From the cell containing the given text, extract its center point as (X, Y) coordinate. 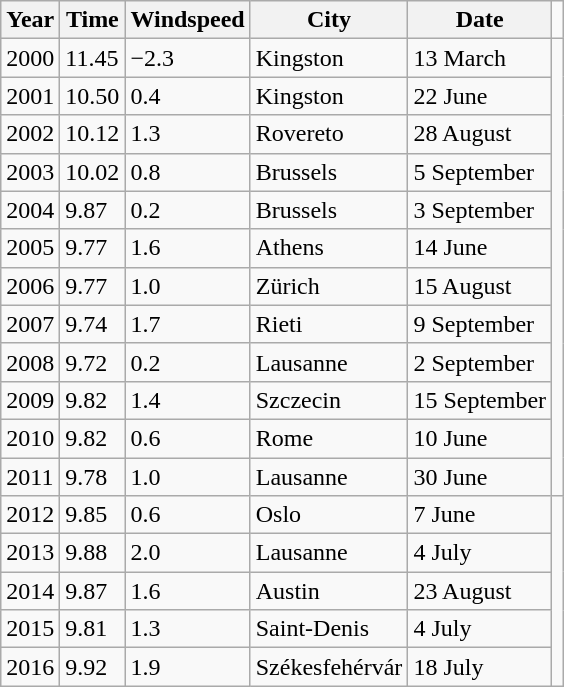
2011 (30, 477)
Austin (329, 591)
Rome (329, 438)
18 July (480, 667)
15 August (480, 286)
2009 (30, 400)
Oslo (329, 515)
1.4 (188, 400)
10.50 (92, 96)
Szczecin (329, 400)
3 September (480, 210)
2003 (30, 172)
2006 (30, 286)
10.12 (92, 134)
Saint-Denis (329, 629)
23 August (480, 591)
9.74 (92, 324)
−2.3 (188, 58)
13 March (480, 58)
2.0 (188, 553)
0.4 (188, 96)
2012 (30, 515)
Windspeed (188, 20)
Zürich (329, 286)
15 September (480, 400)
9.85 (92, 515)
Time (92, 20)
2013 (30, 553)
2007 (30, 324)
9.72 (92, 362)
1.9 (188, 667)
10.02 (92, 172)
2004 (30, 210)
2 September (480, 362)
City (329, 20)
9.81 (92, 629)
Athens (329, 248)
2002 (30, 134)
2008 (30, 362)
1.7 (188, 324)
11.45 (92, 58)
9.92 (92, 667)
22 June (480, 96)
7 June (480, 515)
Year (30, 20)
0.8 (188, 172)
5 September (480, 172)
2001 (30, 96)
Rovereto (329, 134)
2014 (30, 591)
Rieti (329, 324)
2016 (30, 667)
14 June (480, 248)
28 August (480, 134)
2000 (30, 58)
9 September (480, 324)
9.88 (92, 553)
2005 (30, 248)
10 June (480, 438)
2015 (30, 629)
Date (480, 20)
2010 (30, 438)
9.78 (92, 477)
30 June (480, 477)
Székesfehérvár (329, 667)
